Pinpoint the cell where the given text exists, returning its (X, Y) midpoint coordinate. 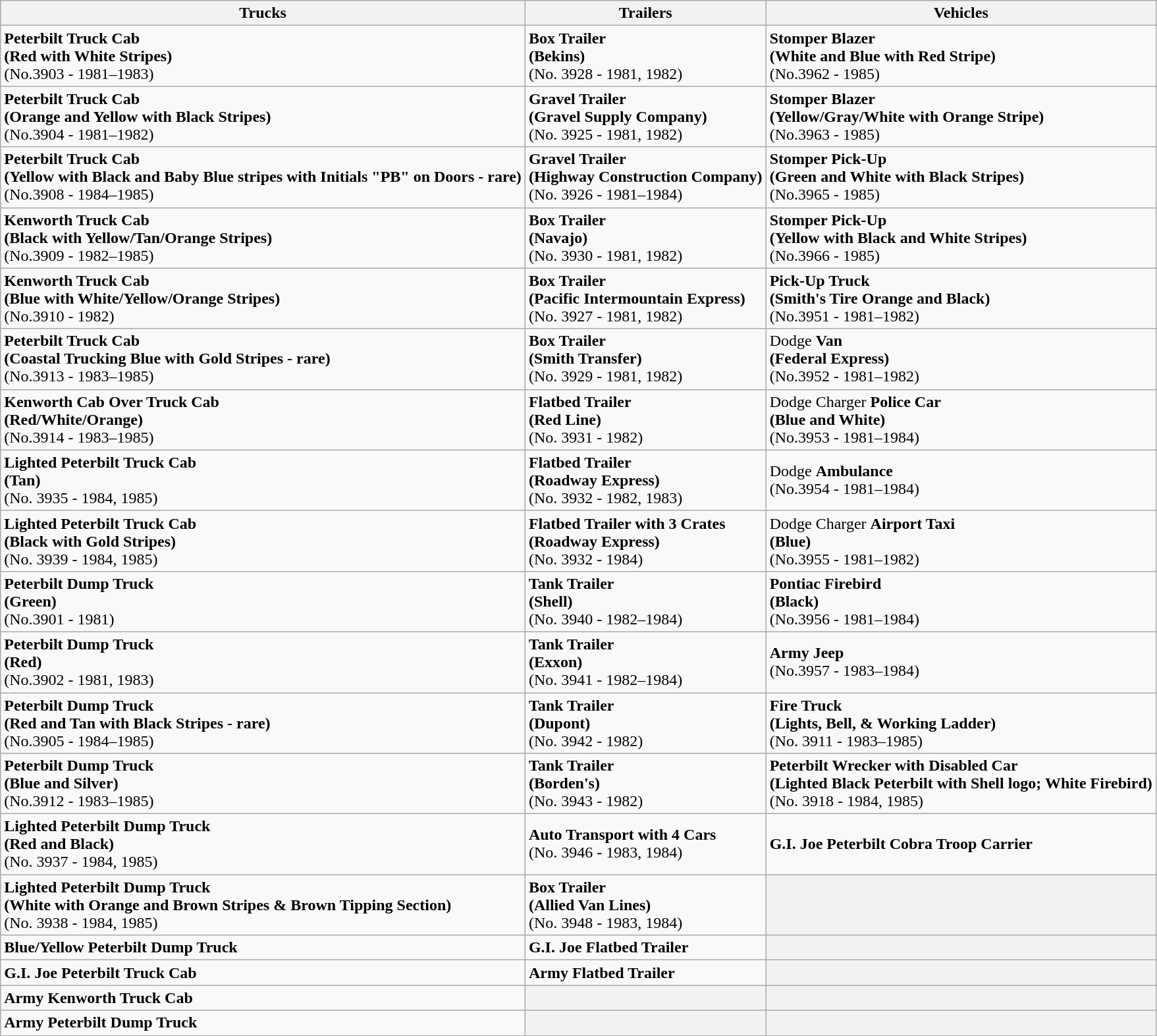
Tank Trailer(Shell)(No. 3940 - 1982–1984) (645, 601)
Kenworth Truck Cab(Black with Yellow/Tan/Orange Stripes)(No.3909 - 1982–1985) (263, 238)
Dodge Charger Police Car(Blue and White)(No.3953 - 1981–1984) (961, 420)
Gravel Trailer(Gravel Supply Company)(No. 3925 - 1981, 1982) (645, 117)
Peterbilt Dump Truck(Blue and Silver)(No.3912 - 1983–1985) (263, 784)
Dodge Charger Airport Taxi(Blue)(No.3955 - 1981–1982) (961, 541)
Trucks (263, 13)
Gravel Trailer(Highway Construction Company)(No. 3926 - 1981–1984) (645, 177)
Peterbilt Truck Cab(Yellow with Black and Baby Blue stripes with Initials "PB" on Doors - rare)(No.3908 - 1984–1985) (263, 177)
Peterbilt Truck Cab(Red with White Stripes)(No.3903 - 1981–1983) (263, 56)
Dodge Van(Federal Express)(No.3952 - 1981–1982) (961, 359)
Vehicles (961, 13)
Peterbilt Wrecker with Disabled Car(Lighted Black Peterbilt with Shell logo; White Firebird)(No. 3918 - 1984, 1985) (961, 784)
Peterbilt Truck Cab(Coastal Trucking Blue with Gold Stripes - rare)(No.3913 - 1983–1985) (263, 359)
Box Trailer(Navajo)(No. 3930 - 1981, 1982) (645, 238)
Dodge Ambulance(No.3954 - 1981–1984) (961, 480)
Kenworth Truck Cab(Blue with White/Yellow/Orange Stripes)(No.3910 - 1982) (263, 298)
Box Trailer(Bekins)(No. 3928 - 1981, 1982) (645, 56)
Lighted Peterbilt Truck Cab(Black with Gold Stripes)(No. 3939 - 1984, 1985) (263, 541)
Kenworth Cab Over Truck Cab(Red/White/Orange)(No.3914 - 1983–1985) (263, 420)
Army Flatbed Trailer (645, 973)
Lighted Peterbilt Dump Truck(White with Orange and Brown Stripes & Brown Tipping Section)(No. 3938 - 1984, 1985) (263, 905)
Fire Truck(Lights, Bell, & Working Ladder)(No. 3911 - 1983–1985) (961, 723)
Tank Trailer(Exxon)(No. 3941 - 1982–1984) (645, 662)
Stomper Pick-Up(Green and White with Black Stripes)(No.3965 - 1985) (961, 177)
Stomper Blazer(Yellow/Gray/White with Orange Stripe)(No.3963 - 1985) (961, 117)
Lighted Peterbilt Dump Truck(Red and Black)(No. 3937 - 1984, 1985) (263, 844)
Peterbilt Dump Truck(Red)(No.3902 - 1981, 1983) (263, 662)
Peterbilt Truck Cab(Orange and Yellow with Black Stripes)(No.3904 - 1981–1982) (263, 117)
G.I. Joe Peterbilt Truck Cab (263, 973)
Peterbilt Dump Truck(Green)(No.3901 - 1981) (263, 601)
Peterbilt Dump Truck(Red and Tan with Black Stripes - rare)(No.3905 - 1984–1985) (263, 723)
Pick-Up Truck(Smith's Tire Orange and Black)(No.3951 - 1981–1982) (961, 298)
Stomper Blazer(White and Blue with Red Stripe)(No.3962 - 1985) (961, 56)
G.I. Joe Flatbed Trailer (645, 948)
Flatbed Trailer(Roadway Express)(No. 3932 - 1982, 1983) (645, 480)
Army Kenworth Truck Cab (263, 998)
Box Trailer(Smith Transfer)(No. 3929 - 1981, 1982) (645, 359)
Tank Trailer(Borden's)(No. 3943 - 1982) (645, 784)
Army Peterbilt Dump Truck (263, 1023)
Trailers (645, 13)
Pontiac Firebird(Black)(No.3956 - 1981–1984) (961, 601)
Box Trailer(Pacific Intermountain Express)(No. 3927 - 1981, 1982) (645, 298)
Blue/Yellow Peterbilt Dump Truck (263, 948)
Tank Trailer(Dupont)(No. 3942 - 1982) (645, 723)
Army Jeep(No.3957 - 1983–1984) (961, 662)
Stomper Pick-Up(Yellow with Black and White Stripes)(No.3966 - 1985) (961, 238)
Lighted Peterbilt Truck Cab(Tan)(No. 3935 - 1984, 1985) (263, 480)
G.I. Joe Peterbilt Cobra Troop Carrier (961, 844)
Auto Transport with 4 Cars(No. 3946 - 1983, 1984) (645, 844)
Flatbed Trailer(Red Line)(No. 3931 - 1982) (645, 420)
Box Trailer(Allied Van Lines)(No. 3948 - 1983, 1984) (645, 905)
Flatbed Trailer with 3 Crates(Roadway Express)(No. 3932 - 1984) (645, 541)
